Return (x, y) of the center of cell containing provided text 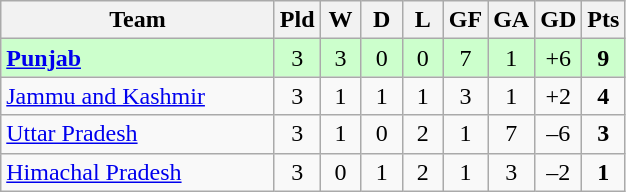
Pts (604, 20)
W (340, 20)
L (422, 20)
–2 (558, 172)
GD (558, 20)
D (382, 20)
Uttar Pradesh (138, 134)
Pld (297, 20)
GF (465, 20)
Jammu and Kashmir (138, 96)
Team (138, 20)
GA (512, 20)
Punjab (138, 58)
–6 (558, 134)
+2 (558, 96)
9 (604, 58)
4 (604, 96)
Himachal Pradesh (138, 172)
+6 (558, 58)
